Return [X, Y] of the center of cell containing provided text 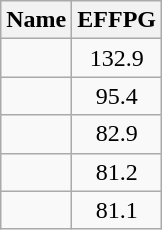
81.2 [117, 172]
82.9 [117, 134]
Name [36, 20]
81.1 [117, 210]
EFFPG [117, 20]
132.9 [117, 58]
95.4 [117, 96]
